Locate the cell with the specified text and output its [x, y] center coordinate. 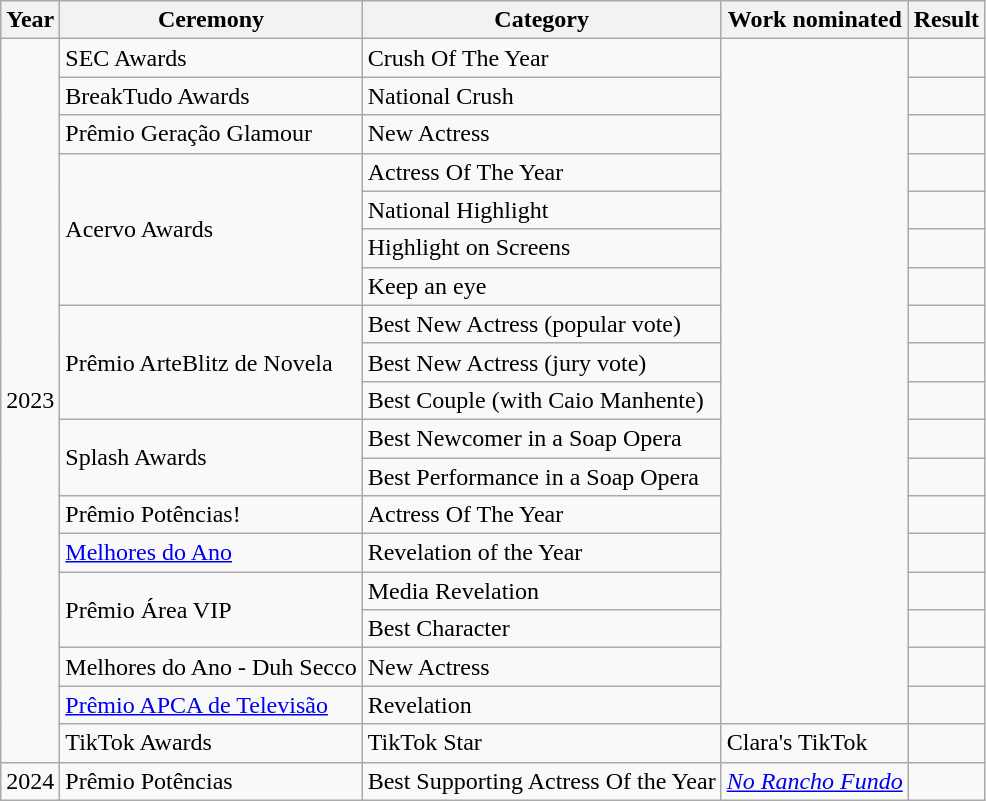
SEC Awards [211, 58]
Prêmio Potências! [211, 515]
Prêmio Área VIP [211, 610]
Category [542, 20]
Best Character [542, 629]
Work nominated [814, 20]
Prêmio Potências [211, 781]
Best Newcomer in a Soap Opera [542, 438]
Melhores do Ano [211, 553]
Revelation [542, 705]
Crush Of The Year [542, 58]
Best New Actress (popular vote) [542, 324]
Best New Actress (jury vote) [542, 362]
TikTok Awards [211, 743]
No Rancho Fundo [814, 781]
Keep an eye [542, 286]
Melhores do Ano - Duh Secco [211, 667]
National Highlight [542, 210]
Result [946, 20]
TikTok Star [542, 743]
Acervo Awards [211, 229]
Highlight on Screens [542, 248]
Revelation of the Year [542, 553]
Clara's TikTok [814, 743]
Splash Awards [211, 457]
Media Revelation [542, 591]
Prêmio APCA de Televisão [211, 705]
Best Supporting Actress Of the Year [542, 781]
Prêmio Geração Glamour [211, 134]
BreakTudo Awards [211, 96]
Best Performance in a Soap Opera [542, 477]
Ceremony [211, 20]
Year [30, 20]
Best Couple (with Caio Manhente) [542, 400]
2024 [30, 781]
Prêmio ArteBlitz de Novela [211, 362]
2023 [30, 400]
National Crush [542, 96]
